Search for the cell housing the specified text and yield its [X, Y] center coordinate. 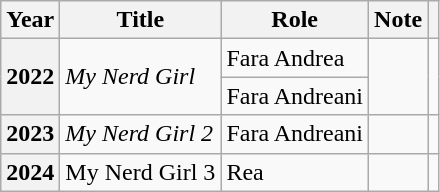
Fara Andrea [295, 58]
Role [295, 20]
2024 [30, 172]
Title [140, 20]
My Nerd Girl 2 [140, 134]
Rea [295, 172]
My Nerd Girl 3 [140, 172]
2022 [30, 77]
Note [398, 20]
2023 [30, 134]
Year [30, 20]
My Nerd Girl [140, 77]
